For the text-containing cell, return its midpoint in (X, Y) coordinate format. 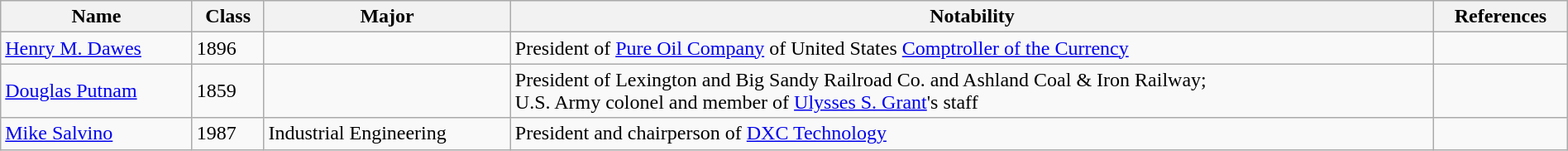
President of Pure Oil Company of United States Comptroller of the Currency (972, 48)
Notability (972, 17)
1987 (228, 134)
Major (387, 17)
1859 (228, 91)
Class (228, 17)
President of Lexington and Big Sandy Railroad Co. and Ashland Coal & Iron Railway;U.S. Army colonel and member of Ulysses S. Grant's staff (972, 91)
References (1501, 17)
President and chairperson of DXC Technology (972, 134)
Henry M. Dawes (97, 48)
Name (97, 17)
Industrial Engineering (387, 134)
1896 (228, 48)
Mike Salvino (97, 134)
Douglas Putnam (97, 91)
